Identify which cell holds the provided text, then report its [x, y] central coordinate. 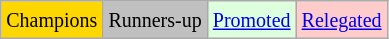
Relegated [342, 20]
Champions [52, 20]
Runners-up [155, 20]
Promoted [252, 20]
